Scan for the cell matching the given text and deliver its [x, y] coordinate at center. 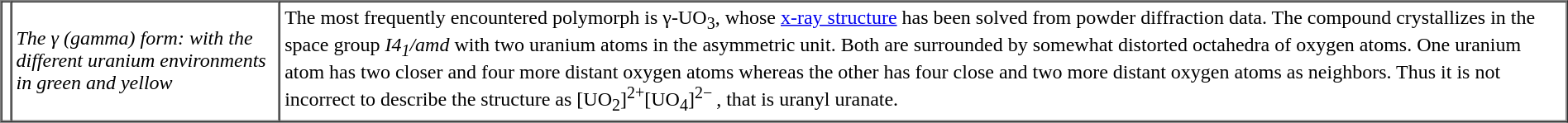
The γ (gamma) form: with the different uranium environments in green and yellow [146, 61]
